From the cell containing the given text, extract its center point as (x, y) coordinate. 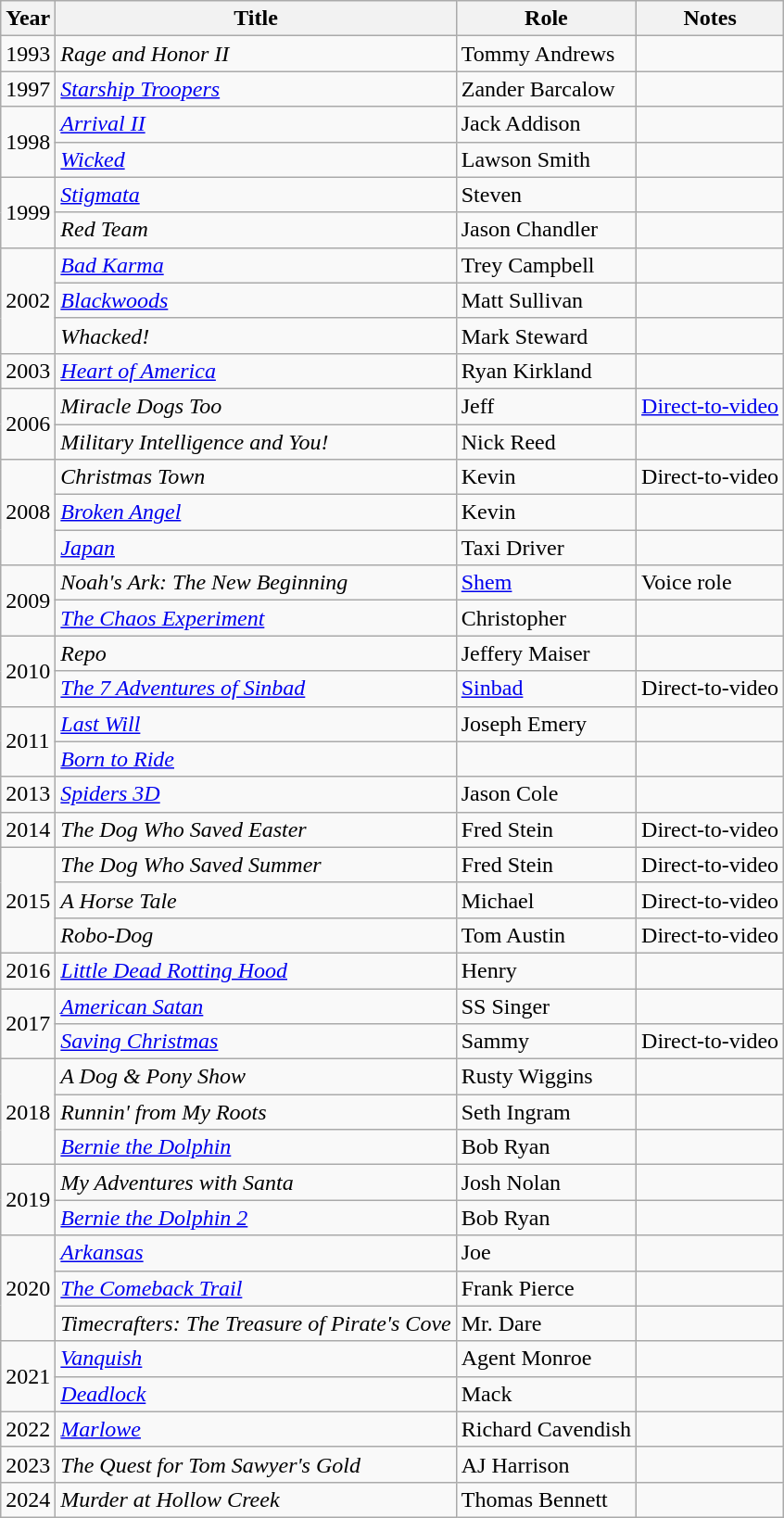
My Adventures with Santa (256, 1183)
2016 (28, 970)
Lawson Smith (546, 159)
Title (256, 19)
Year (28, 19)
Henry (546, 970)
2024 (28, 1499)
Wicked (256, 159)
Sammy (546, 1042)
2011 (28, 741)
2013 (28, 794)
1999 (28, 212)
2019 (28, 1200)
2002 (28, 300)
The Comeback Trail (256, 1288)
Stigmata (256, 195)
Military Intelligence and You! (256, 442)
Blackwoods (256, 300)
Rage and Honor II (256, 54)
A Dog & Pony Show (256, 1077)
Tommy Andrews (546, 54)
Josh Nolan (546, 1183)
Jeff (546, 406)
2023 (28, 1464)
Bernie the Dolphin (256, 1147)
Mark Steward (546, 335)
Sinbad (546, 689)
2015 (28, 900)
Born to Ride (256, 759)
2018 (28, 1112)
2008 (28, 512)
Vanquish (256, 1359)
AJ Harrison (546, 1464)
Mr. Dare (546, 1323)
American Satan (256, 1006)
Christmas Town (256, 477)
Trey Campbell (546, 265)
Seth Ingram (546, 1112)
Bernie the Dolphin 2 (256, 1218)
1998 (28, 142)
Whacked! (256, 335)
Robo-Dog (256, 935)
Mack (546, 1394)
Starship Troopers (256, 89)
Voice role (710, 583)
Red Team (256, 230)
Agent Monroe (546, 1359)
Murder at Hollow Creek (256, 1499)
Saving Christmas (256, 1042)
Arrival II (256, 124)
The Dog Who Saved Easter (256, 829)
Repo (256, 653)
Matt Sullivan (546, 300)
2010 (28, 671)
Japan (256, 548)
Michael (546, 900)
2003 (28, 371)
Shem (546, 583)
Last Will (256, 724)
Bad Karma (256, 265)
2017 (28, 1023)
SS Singer (546, 1006)
Deadlock (256, 1394)
Rusty Wiggins (546, 1077)
2021 (28, 1376)
1997 (28, 89)
Notes (710, 19)
Jason Cole (546, 794)
Thomas Bennett (546, 1499)
Noah's Ark: The New Beginning (256, 583)
Runnin' from My Roots (256, 1112)
A Horse Tale (256, 900)
Christopher (546, 618)
Little Dead Rotting Hood (256, 970)
Steven (546, 195)
Taxi Driver (546, 548)
Spiders 3D (256, 794)
Zander Barcalow (546, 89)
Joseph Emery (546, 724)
The Dog Who Saved Summer (256, 865)
The Chaos Experiment (256, 618)
2009 (28, 601)
Jack Addison (546, 124)
Role (546, 19)
Jason Chandler (546, 230)
Frank Pierce (546, 1288)
2022 (28, 1429)
2020 (28, 1288)
The Quest for Tom Sawyer's Gold (256, 1464)
Tom Austin (546, 935)
Marlowe (256, 1429)
Timecrafters: The Treasure of Pirate's Cove (256, 1323)
Broken Angel (256, 512)
Jeffery Maiser (546, 653)
2014 (28, 829)
Heart of America (256, 371)
Arkansas (256, 1253)
Nick Reed (546, 442)
Joe (546, 1253)
The 7 Adventures of Sinbad (256, 689)
1993 (28, 54)
Ryan Kirkland (546, 371)
2006 (28, 424)
Richard Cavendish (546, 1429)
Miracle Dogs Too (256, 406)
